Pinpoint the cell where the given text exists, returning its (X, Y) midpoint coordinate. 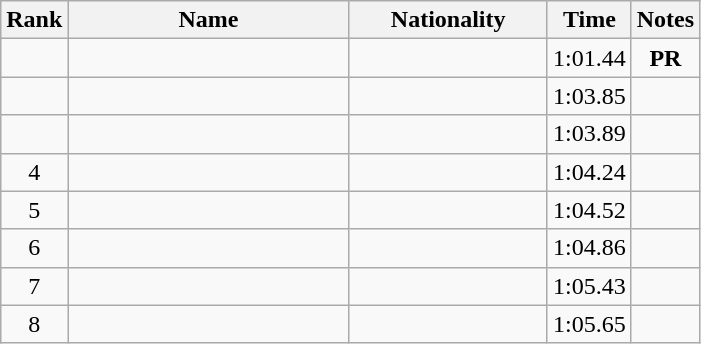
5 (34, 210)
4 (34, 172)
PR (665, 58)
Name (208, 20)
1:01.44 (589, 58)
1:04.52 (589, 210)
8 (34, 324)
Notes (665, 20)
Time (589, 20)
7 (34, 286)
6 (34, 248)
1:03.89 (589, 134)
Rank (34, 20)
1:03.85 (589, 96)
Nationality (448, 20)
1:04.24 (589, 172)
1:05.65 (589, 324)
1:05.43 (589, 286)
1:04.86 (589, 248)
